Extract the (x, y) coordinate from the center of the cell holding the provided text.  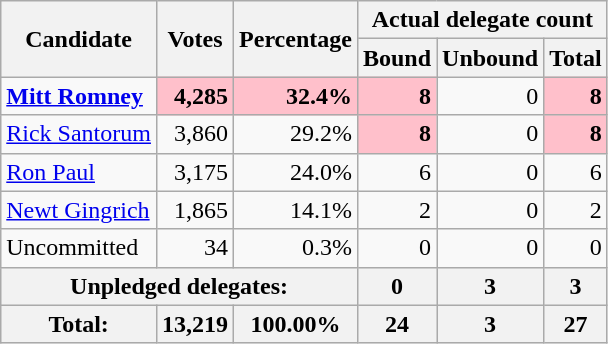
4,285 (194, 96)
100.00% (296, 324)
3,175 (194, 172)
1,865 (194, 210)
27 (576, 324)
Ron Paul (79, 172)
Rick Santorum (79, 134)
0.3% (296, 248)
Votes (194, 39)
Uncommitted (79, 248)
32.4% (296, 96)
24 (396, 324)
Candidate (79, 39)
29.2% (296, 134)
3,860 (194, 134)
34 (194, 248)
Actual delegate count (482, 20)
13,219 (194, 324)
14.1% (296, 210)
Total (576, 58)
Percentage (296, 39)
Unpledged delegates: (180, 286)
Newt Gingrich (79, 210)
Unbound (490, 58)
Mitt Romney (79, 96)
Total: (79, 324)
Bound (396, 58)
24.0% (296, 172)
